Determine the (x, y) coordinate at the center of the cell enclosing the given text.  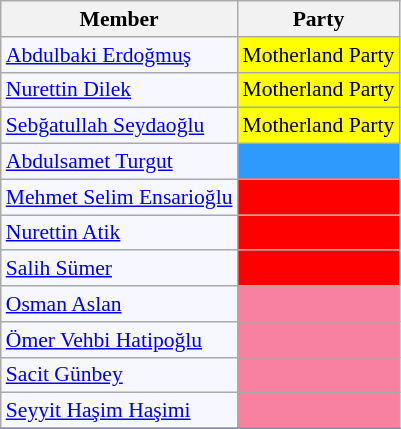
Abdulbaki Erdoğmuş (120, 55)
Seyyit Haşim Haşimi (120, 411)
Nurettin Atik (120, 233)
Sebğatullah Seydaoğlu (120, 126)
Member (120, 19)
Abdulsamet Turgut (120, 162)
Ömer Vehbi Hatipoğlu (120, 340)
Osman Aslan (120, 304)
Salih Sümer (120, 269)
Party (319, 19)
Nurettin Dilek (120, 90)
Mehmet Selim Ensarioğlu (120, 197)
Sacit Günbey (120, 375)
